Find where the given text appears and provide that cell's center as [x, y] coordinate. 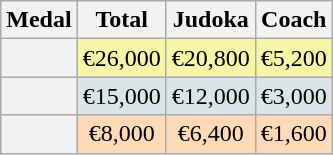
€1,600 [294, 134]
€15,000 [122, 96]
Medal [39, 20]
€20,800 [210, 58]
€26,000 [122, 58]
€8,000 [122, 134]
Total [122, 20]
Coach [294, 20]
€5,200 [294, 58]
€6,400 [210, 134]
€3,000 [294, 96]
€12,000 [210, 96]
Judoka [210, 20]
